Pinpoint the cell where the given text exists, returning its [x, y] midpoint coordinate. 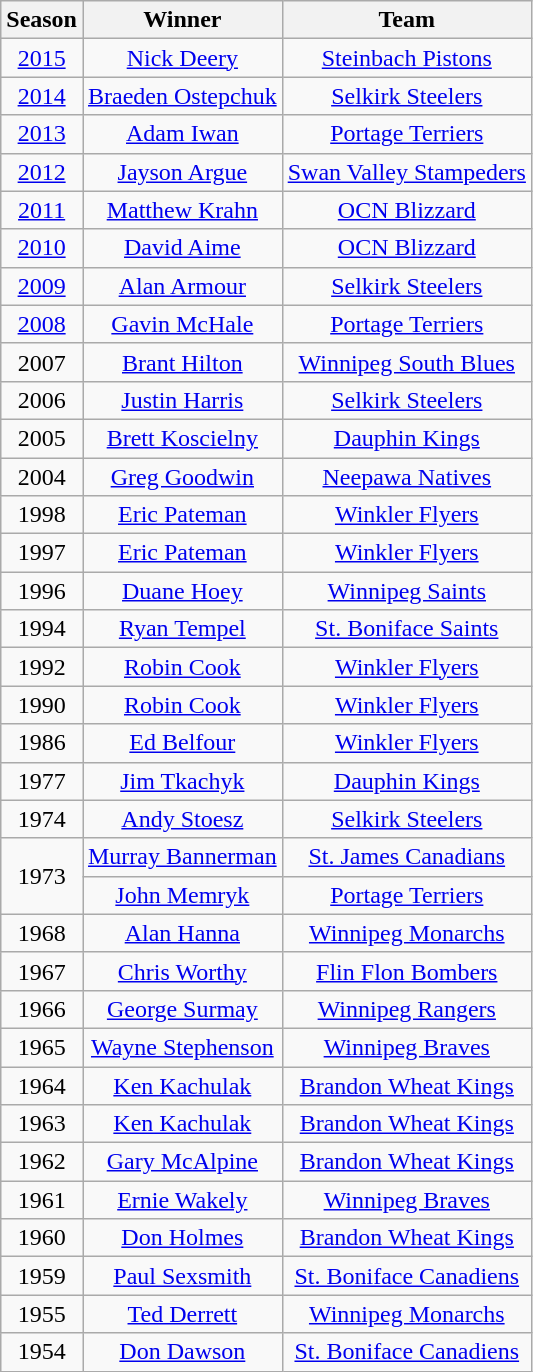
2005 [42, 438]
Murray Bannerman [182, 857]
David Aime [182, 248]
Wayne Stephenson [182, 1047]
1961 [42, 1200]
Matthew Krahn [182, 210]
1964 [42, 1085]
Justin Harris [182, 400]
1963 [42, 1124]
1973 [42, 876]
1998 [42, 515]
Alan Hanna [182, 933]
Don Dawson [182, 1352]
1959 [42, 1276]
Alan Armour [182, 286]
2013 [42, 134]
2008 [42, 324]
Neepawa Natives [406, 477]
2007 [42, 362]
Steinbach Pistons [406, 58]
George Surmay [182, 1009]
2006 [42, 400]
Winnipeg Rangers [406, 1009]
2004 [42, 477]
Winner [182, 20]
Greg Goodwin [182, 477]
1968 [42, 933]
Ed Belfour [182, 743]
St. James Canadians [406, 857]
Team [406, 20]
Gavin McHale [182, 324]
Don Holmes [182, 1238]
Duane Hoey [182, 591]
1966 [42, 1009]
Brett Koscielny [182, 438]
Nick Deery [182, 58]
Season [42, 20]
Winnipeg South Blues [406, 362]
Ernie Wakely [182, 1200]
Ted Derrett [182, 1314]
Gary McAlpine [182, 1162]
Paul Sexsmith [182, 1276]
2015 [42, 58]
Jim Tkachyk [182, 781]
1994 [42, 629]
1954 [42, 1352]
St. Boniface Saints [406, 629]
Chris Worthy [182, 971]
2010 [42, 248]
Andy Stoesz [182, 819]
Adam Iwan [182, 134]
Winnipeg Saints [406, 591]
Swan Valley Stampeders [406, 172]
1960 [42, 1238]
2009 [42, 286]
1977 [42, 781]
2011 [42, 210]
Braeden Ostepchuk [182, 96]
2014 [42, 96]
Brant Hilton [182, 362]
John Memryk [182, 895]
1962 [42, 1162]
1986 [42, 743]
1992 [42, 667]
1997 [42, 553]
Ryan Tempel [182, 629]
1974 [42, 819]
1955 [42, 1314]
1965 [42, 1047]
1996 [42, 591]
Jayson Argue [182, 172]
Flin Flon Bombers [406, 971]
1967 [42, 971]
2012 [42, 172]
1990 [42, 705]
